Return [X, Y] of the center of cell containing provided text 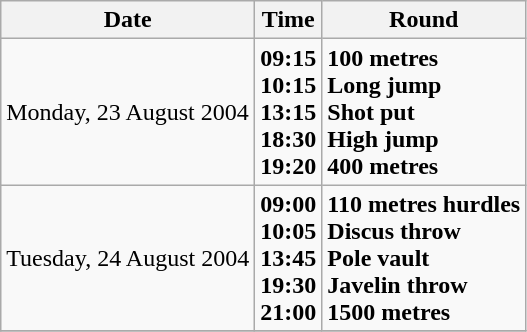
Monday, 23 August 2004 [128, 112]
Date [128, 20]
Time [288, 20]
09:1510:1513:1518:3019:20 [288, 112]
Round [424, 20]
Tuesday, 24 August 2004 [128, 258]
110 metres hurdlesDiscus throwPole vaultJavelin throw1500 metres [424, 258]
09:0010:0513:4519:3021:00 [288, 258]
100 metresLong jumpShot putHigh jump400 metres [424, 112]
